Return the [X, Y] coordinate for the center point of the cell that contains the specified text.  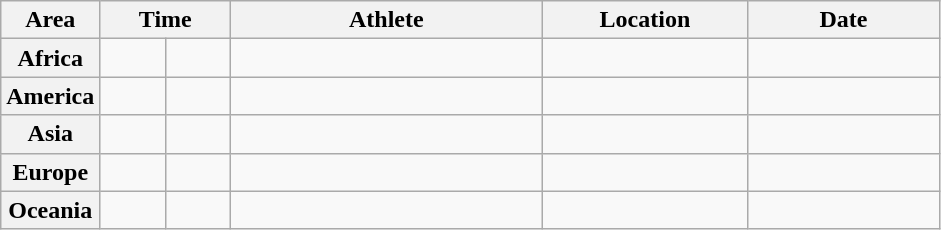
Oceania [50, 210]
Location [645, 20]
Africa [50, 58]
Athlete [386, 20]
Date [844, 20]
Area [50, 20]
Time [166, 20]
America [50, 96]
Europe [50, 172]
Asia [50, 134]
